Identify which cell holds the provided text, then report its [X, Y] central coordinate. 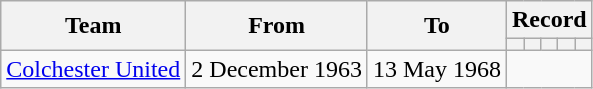
From [277, 26]
13 May 1968 [436, 69]
Colchester United [94, 69]
2 December 1963 [277, 69]
Record [549, 20]
To [436, 26]
Team [94, 26]
